Provide the [x, y] coordinate of the cell's center where the given text is located.  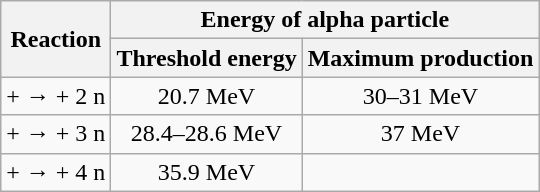
+ → + 4 n [56, 172]
+ → + 2 n [56, 96]
30–31 MeV [420, 96]
Threshold energy [206, 58]
37 MeV [420, 134]
28.4–28.6 MeV [206, 134]
35.9 MeV [206, 172]
Energy of alpha particle [325, 20]
Maximum production [420, 58]
+ → + 3 n [56, 134]
20.7 MeV [206, 96]
Reaction [56, 39]
